Scan for the cell matching the given text and deliver its [x, y] coordinate at center. 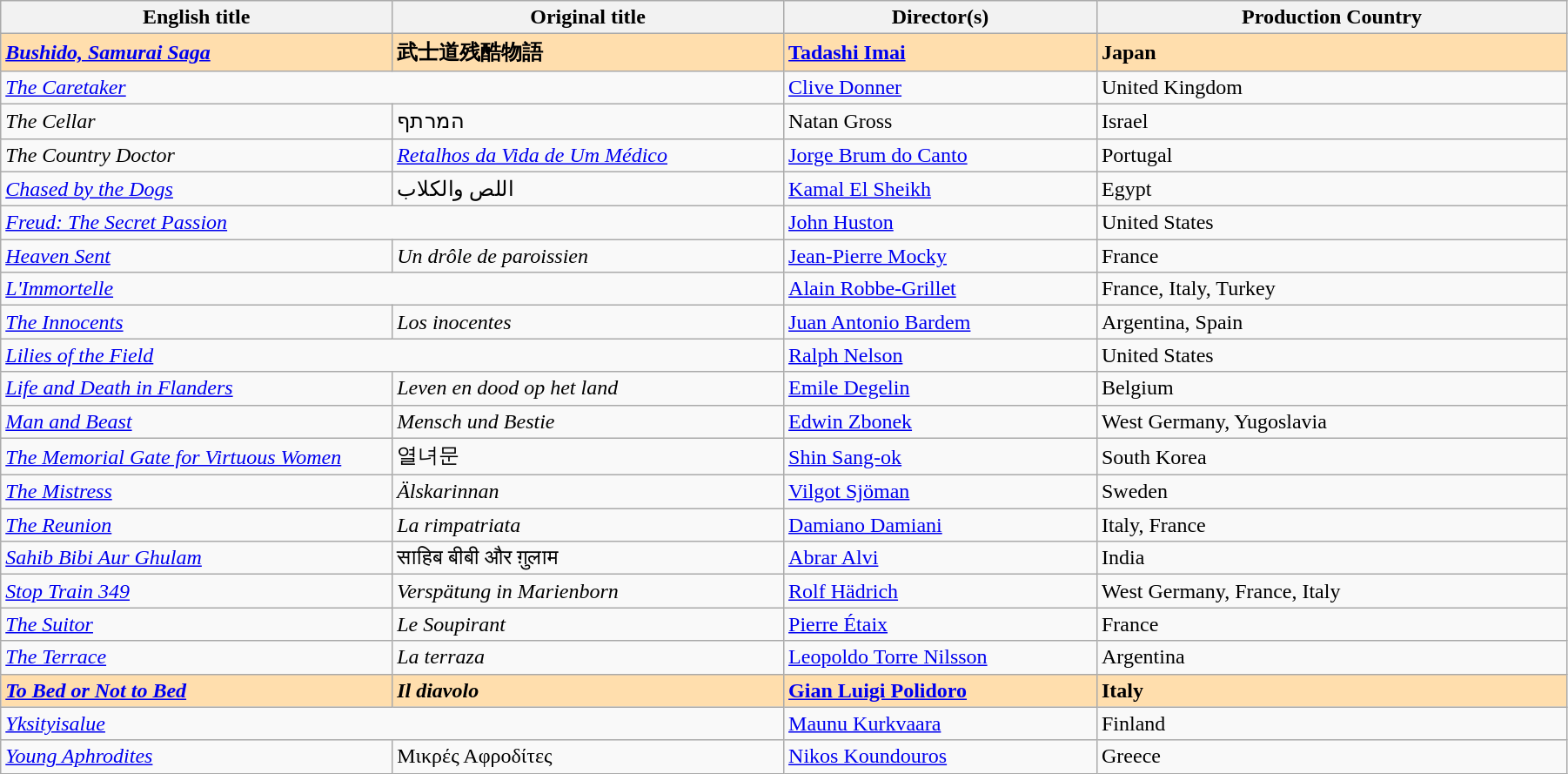
La rimpatriata [588, 525]
The Innocents [197, 322]
Edwin Zbonek [941, 421]
The Reunion [197, 525]
Vilgot Sjöman [941, 492]
The Mistress [197, 492]
Yksityisalue [392, 724]
Italy, France [1331, 525]
Production Country [1331, 17]
Belgium [1331, 388]
Sweden [1331, 492]
Mensch und Bestie [588, 421]
Natan Gross [941, 121]
South Korea [1331, 456]
Abrar Alvi [941, 558]
The Caretaker [392, 87]
Emile Degelin [941, 388]
Pierre Étaix [941, 624]
West Germany, France, Italy [1331, 591]
To Bed or Not to Bed [197, 690]
Israel [1331, 121]
English title [197, 17]
Clive Donner [941, 87]
The Suitor [197, 624]
Life and Death in Flanders [197, 388]
Alain Robbe-Grillet [941, 289]
The Cellar [197, 121]
The Country Doctor [197, 155]
Älskarinnan [588, 492]
Heaven Sent [197, 256]
Italy [1331, 690]
Il diavolo [588, 690]
Maunu Kurkvaara [941, 724]
Damiano Damiani [941, 525]
West Germany, Yugoslavia [1331, 421]
Japan [1331, 52]
Chased by the Dogs [197, 189]
Nikos Koundouros [941, 757]
Portugal [1331, 155]
Un drôle de paroissien [588, 256]
Original title [588, 17]
Finland [1331, 724]
武士道残酷物語 [588, 52]
The Terrace [197, 657]
Rolf Hädrich [941, 591]
Egypt [1331, 189]
Kamal El Sheikh [941, 189]
Lilies of the Field [392, 355]
Young Aphrodites [197, 757]
Le Soupirant [588, 624]
La terraza [588, 657]
Shin Sang-ok [941, 456]
اللص والكلاب [588, 189]
Leopoldo Torre Nilsson [941, 657]
Bushido, Samurai Saga [197, 52]
Leven en dood op het land [588, 388]
John Huston [941, 223]
Argentina [1331, 657]
המרתף [588, 121]
L'Immortelle [392, 289]
Retalhos da Vida de Um Médico [588, 155]
열녀문 [588, 456]
France, Italy, Turkey [1331, 289]
Director(s) [941, 17]
India [1331, 558]
Ralph Nelson [941, 355]
Argentina, Spain [1331, 322]
Greece [1331, 757]
Sahib Bibi Aur Ghulam [197, 558]
Jean-Pierre Mocky [941, 256]
Tadashi Imai [941, 52]
Gian Luigi Polidoro [941, 690]
Juan Antonio Bardem [941, 322]
साहिब बीबी और ग़ुलाम [588, 558]
Jorge Brum do Canto [941, 155]
The Memorial Gate for Virtuous Women [197, 456]
Μικρές Αφροδίτες [588, 757]
Freud: The Secret Passion [392, 223]
Los inocentes [588, 322]
Stop Train 349 [197, 591]
Man and Beast [197, 421]
Verspätung in Marienborn [588, 591]
United Kingdom [1331, 87]
